Return the (x, y) coordinate for the center point of the cell that contains the specified text.  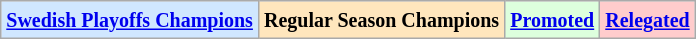
Relegated (648, 20)
Promoted (552, 20)
Swedish Playoffs Champions (130, 20)
Regular Season Champions (381, 20)
